Provide the (X, Y) coordinate of the cell's center where the given text is located.  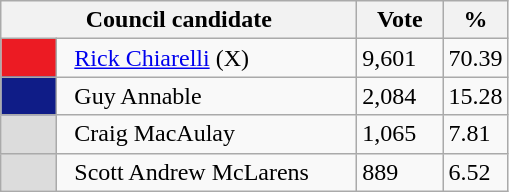
889 (400, 172)
Guy Annable (207, 96)
7.81 (476, 134)
6.52 (476, 172)
% (476, 20)
Council candidate (179, 20)
Scott Andrew McLarens (207, 172)
1,065 (400, 134)
Vote (400, 20)
9,601 (400, 58)
15.28 (476, 96)
Rick Chiarelli (X) (207, 58)
Craig MacAulay (207, 134)
2,084 (400, 96)
70.39 (476, 58)
